Search for the cell housing the specified text and yield its (X, Y) center coordinate. 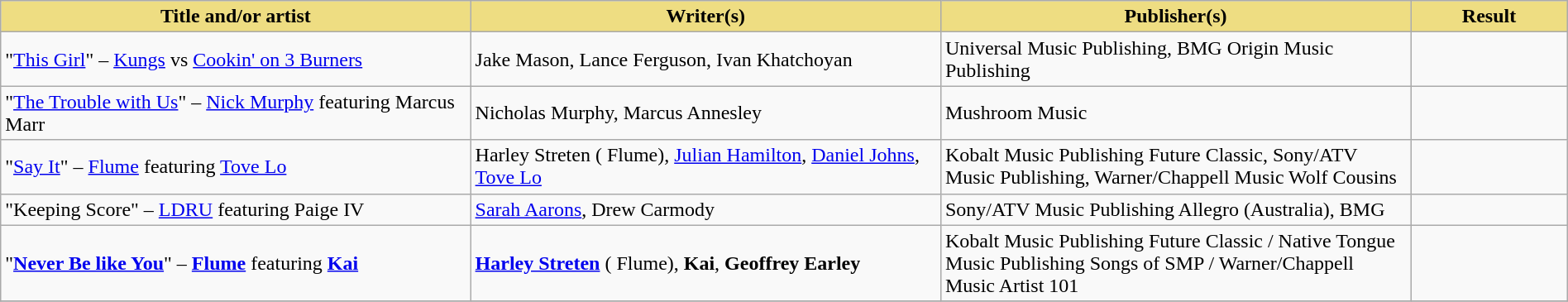
"Keeping Score" – LDRU featuring Paige IV (236, 209)
"Never Be like You" – Flume featuring Kai (236, 263)
Harley Streten ( Flume), Kai, Geoffrey Earley (705, 263)
Harley Streten ( Flume), Julian Hamilton, Daniel Johns, Tove Lo (705, 167)
Result (1489, 17)
Title and/or artist (236, 17)
Writer(s) (705, 17)
Mushroom Music (1175, 113)
Universal Music Publishing, BMG Origin Music Publishing (1175, 60)
"Say It" – Flume featuring Tove Lo (236, 167)
Kobalt Music Publishing Future Classic, Sony/ATV Music Publishing, Warner/Chappell Music Wolf Cousins (1175, 167)
"The Trouble with Us" – Nick Murphy featuring Marcus Marr (236, 113)
Nicholas Murphy, Marcus Annesley (705, 113)
Sony/ATV Music Publishing Allegro (Australia), BMG (1175, 209)
Publisher(s) (1175, 17)
Kobalt Music Publishing Future Classic / Native Tongue Music Publishing Songs of SMP / Warner/Chappell Music Artist 101 (1175, 263)
Sarah Aarons, Drew Carmody (705, 209)
"This Girl" – Kungs vs Cookin' on 3 Burners (236, 60)
Jake Mason, Lance Ferguson, Ivan Khatchoyan (705, 60)
